Return the [X, Y] coordinate for the center point of the cell that contains the specified text.  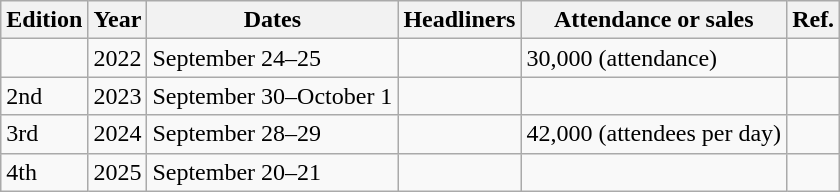
42,000 (attendees per day) [654, 134]
Edition [44, 20]
Ref. [814, 20]
September 20–21 [272, 172]
2025 [118, 172]
Dates [272, 20]
2024 [118, 134]
4th [44, 172]
September 28–29 [272, 134]
2022 [118, 58]
3rd [44, 134]
2nd [44, 96]
30,000 (attendance) [654, 58]
September 30–October 1 [272, 96]
2023 [118, 96]
September 24–25 [272, 58]
Headliners [460, 20]
Attendance or sales [654, 20]
Year [118, 20]
